Detect which cell encompasses the target text, then output its (X, Y) center coordinate. 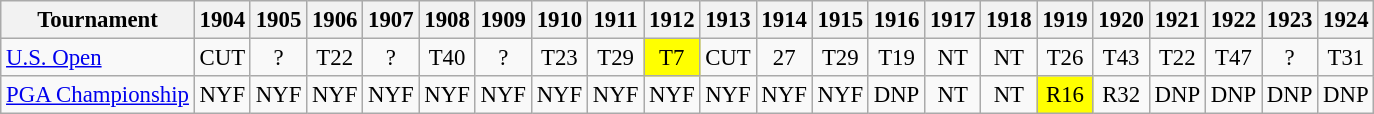
PGA Championship (98, 95)
1915 (840, 20)
T23 (559, 58)
1905 (278, 20)
R32 (1121, 95)
1913 (728, 20)
T47 (1233, 58)
R16 (1065, 95)
1910 (559, 20)
T40 (447, 58)
1921 (1177, 20)
1908 (447, 20)
T19 (896, 58)
T26 (1065, 58)
1911 (616, 20)
1912 (672, 20)
1906 (335, 20)
1922 (1233, 20)
1918 (1009, 20)
1907 (391, 20)
1924 (1346, 20)
1917 (953, 20)
T43 (1121, 58)
1904 (222, 20)
1920 (1121, 20)
27 (784, 58)
T31 (1346, 58)
U.S. Open (98, 58)
1914 (784, 20)
1909 (503, 20)
1916 (896, 20)
Tournament (98, 20)
1919 (1065, 20)
T7 (672, 58)
1923 (1290, 20)
